Capture the cell that displays the provided text and extract its (x, y) central coordinate. 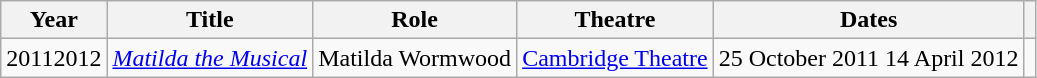
Role (415, 20)
20112012 (54, 58)
Theatre (616, 20)
Title (210, 20)
Cambridge Theatre (616, 58)
25 October 2011 14 April 2012 (868, 58)
Matilda the Musical (210, 58)
Year (54, 20)
Dates (868, 20)
Matilda Wormwood (415, 58)
